Find where the given text appears and provide that cell's center as [X, Y] coordinate. 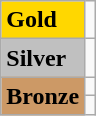
Silver [43, 58]
Gold [43, 20]
Bronze [43, 96]
